Return (x, y) of the center of cell containing provided text 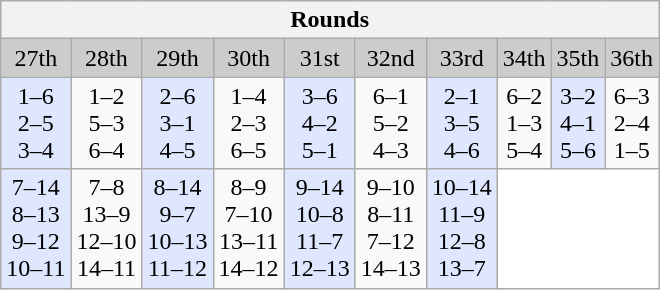
9–108–117–1214–13 (390, 228)
2–13–54–6 (462, 123)
Rounds (330, 20)
3–24–15–6 (578, 123)
36th (632, 58)
1–25–36–4 (106, 123)
32nd (390, 58)
30th (248, 58)
29th (178, 58)
34th (524, 58)
2–63–14–5 (178, 123)
1–62–53–4 (36, 123)
10–1411–912–813–7 (462, 228)
8–97–1013–1114–12 (248, 228)
7–813–912–1014–11 (106, 228)
28th (106, 58)
31st (320, 58)
9–1410–811–712–13 (320, 228)
33rd (462, 58)
27th (36, 58)
1–42–36–5 (248, 123)
6–21–35–4 (524, 123)
3–64–25–1 (320, 123)
8–149–710–1311–12 (178, 228)
7–148–139–1210–11 (36, 228)
6–15–24–3 (390, 123)
35th (578, 58)
6–32–41–5 (632, 123)
